Provide the [x, y] coordinate of the cell's center where the given text is located.  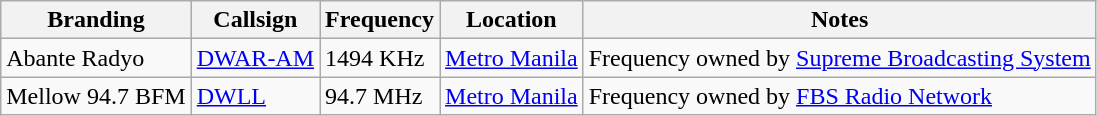
Frequency [380, 20]
DWLL [255, 96]
Frequency owned by FBS Radio Network [840, 96]
1494 KHz [380, 58]
Abante Radyo [96, 58]
Location [512, 20]
Mellow 94.7 BFM [96, 96]
Frequency owned by Supreme Broadcasting System [840, 58]
DWAR-AM [255, 58]
Notes [840, 20]
Branding [96, 20]
Callsign [255, 20]
94.7 MHz [380, 96]
